Return [X, Y] of the center of cell containing provided text 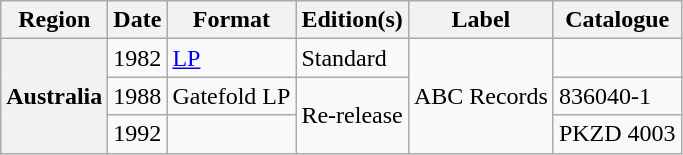
Australia [54, 96]
Region [54, 20]
ABC Records [480, 96]
Format [232, 20]
LP [232, 58]
1992 [138, 134]
1988 [138, 96]
Standard [352, 58]
Label [480, 20]
Edition(s) [352, 20]
PKZD 4003 [617, 134]
836040-1 [617, 96]
Gatefold LP [232, 96]
Date [138, 20]
Re-release [352, 115]
1982 [138, 58]
Catalogue [617, 20]
